Return [X, Y] of the center of cell containing provided text 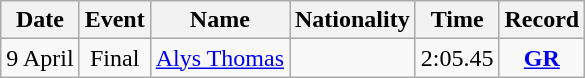
GR [542, 58]
Event [114, 20]
Alys Thomas [220, 58]
9 April [40, 58]
Time [457, 20]
Date [40, 20]
Name [220, 20]
Record [542, 20]
Final [114, 58]
Nationality [353, 20]
2:05.45 [457, 58]
